From the cell containing the given text, extract its center point as (x, y) coordinate. 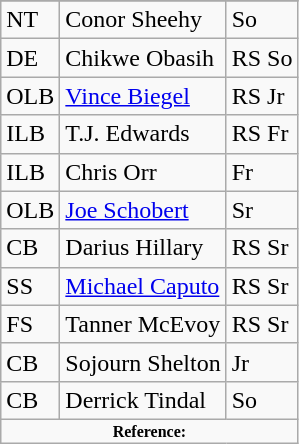
Reference: (150, 431)
Vince Biegel (143, 96)
RS Jr (262, 96)
Sojourn Shelton (143, 362)
DE (30, 58)
Michael Caputo (143, 286)
Tanner McEvoy (143, 324)
Joe Schobert (143, 210)
Darius Hillary (143, 248)
Chris Orr (143, 172)
Sr (262, 210)
RS So (262, 58)
NT (30, 20)
Jr (262, 362)
Fr (262, 172)
FS (30, 324)
T.J. Edwards (143, 134)
RS Fr (262, 134)
Chikwe Obasih (143, 58)
SS (30, 286)
Conor Sheehy (143, 20)
Derrick Tindal (143, 400)
